Extract the (X, Y) coordinate from the center of the cell holding the provided text.  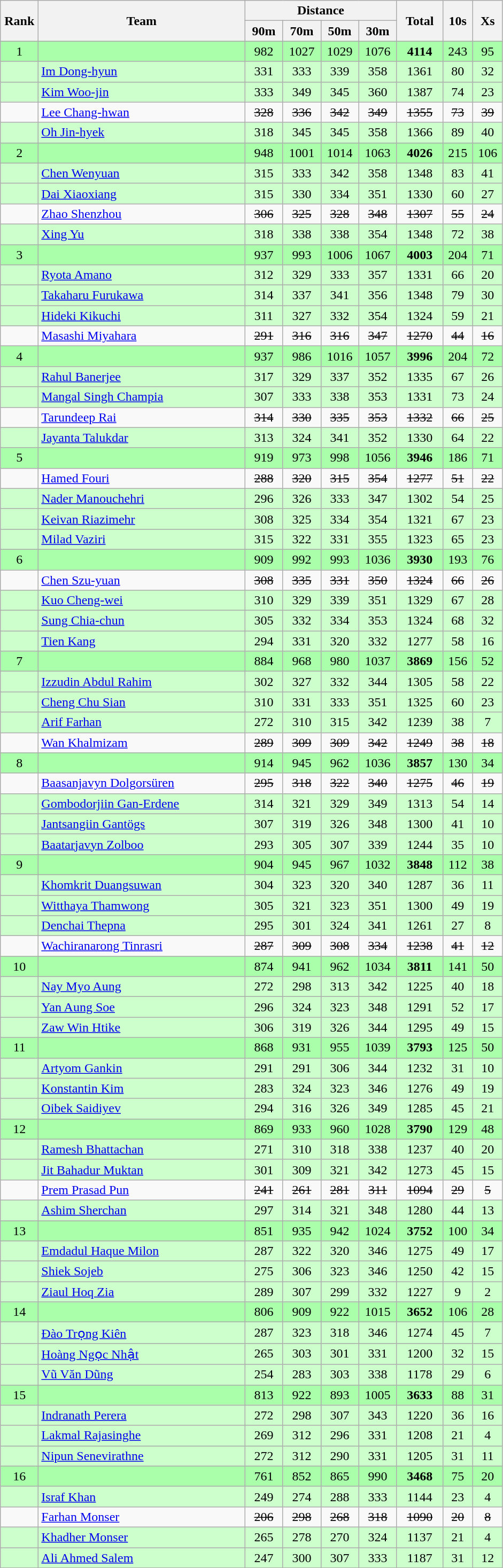
261 (301, 1190)
Đào Trọng Kiên (142, 1333)
1225 (420, 987)
95 (487, 51)
51 (458, 478)
986 (301, 356)
50m (340, 31)
64 (458, 438)
100 (458, 1230)
1144 (420, 1496)
Wachiranarong Tinrasri (142, 946)
1387 (420, 92)
48 (487, 1129)
1034 (377, 966)
1039 (377, 1048)
269 (264, 1436)
Tien Kang (142, 641)
865 (340, 1476)
1366 (420, 132)
Tarundeep Rai (142, 417)
1361 (420, 72)
Rank (19, 21)
1027 (301, 51)
1024 (377, 1230)
Farhan Monser (142, 1517)
1037 (377, 661)
1276 (420, 1088)
4114 (420, 51)
1200 (420, 1354)
919 (264, 458)
4003 (420, 255)
Xing Yu (142, 234)
241 (264, 1190)
76 (487, 559)
935 (301, 1230)
1274 (420, 1333)
955 (340, 1048)
254 (264, 1375)
Jit Bahadur Muktan (142, 1169)
Konstantin Kim (142, 1088)
Takaharu Furukawa (142, 295)
275 (264, 1271)
Mangal Singh Champia (142, 397)
297 (264, 1210)
35 (458, 844)
290 (340, 1456)
1307 (420, 214)
Zhao Shenzhou (142, 214)
3752 (420, 1230)
88 (458, 1395)
249 (264, 1496)
868 (264, 1048)
1238 (420, 946)
1232 (420, 1068)
980 (340, 661)
55 (458, 214)
1032 (377, 864)
Ziaul Hoq Zia (142, 1292)
Chen Wenyuan (142, 173)
Ashim Sherchan (142, 1210)
129 (458, 1129)
1178 (420, 1375)
Izzudin Abdul Rahim (142, 682)
1 (19, 51)
46 (458, 783)
193 (458, 559)
42 (458, 1271)
1287 (420, 885)
Nader Manouchehri (142, 498)
884 (264, 661)
Artyom Gankin (142, 1068)
Israf Khan (142, 1496)
247 (264, 1557)
30m (377, 31)
274 (301, 1496)
Kim Woo-jin (142, 92)
1227 (420, 1292)
Oibek Saidiyev (142, 1109)
Jayanta Talukdar (142, 438)
3811 (420, 966)
1067 (377, 255)
1244 (420, 844)
Sung Chia-chun (142, 621)
Distance (321, 11)
941 (301, 966)
967 (340, 864)
Prem Prasad Pun (142, 1190)
3468 (420, 1476)
1305 (420, 682)
Total (420, 21)
1137 (420, 1537)
270 (340, 1537)
3793 (420, 1048)
874 (264, 966)
1208 (420, 1436)
1295 (420, 1027)
79 (458, 295)
39 (487, 112)
70m (301, 31)
Shiek Sojeb (142, 1271)
59 (458, 316)
1001 (301, 153)
1325 (420, 702)
356 (377, 295)
1090 (420, 1517)
1056 (377, 458)
156 (458, 661)
Jantsangiin Gantögs (142, 824)
893 (340, 1395)
931 (301, 1048)
317 (264, 377)
206 (264, 1517)
350 (377, 580)
3 (19, 255)
942 (340, 1230)
3857 (420, 763)
1250 (420, 1271)
302 (264, 682)
1237 (420, 1149)
1261 (420, 926)
Vũ Văn Dũng (142, 1375)
1063 (377, 153)
Lee Chang-hwan (142, 112)
1094 (420, 1190)
Dai Xiaoxiang (142, 193)
1332 (420, 417)
300 (301, 1557)
1076 (377, 51)
Emdadul Haque Milon (142, 1251)
Milad Vaziri (142, 539)
Khomkrit Duangsuwan (142, 885)
74 (458, 92)
65 (458, 539)
992 (301, 559)
Ryota Amano (142, 275)
130 (458, 763)
80 (458, 72)
Denchai Thepna (142, 926)
1220 (420, 1415)
293 (264, 844)
343 (377, 1415)
Keivan Riazimehr (142, 519)
10s (458, 21)
1205 (420, 1456)
869 (264, 1129)
278 (301, 1537)
Nipun Senevirathne (142, 1456)
Im Dong-hyun (142, 72)
968 (301, 661)
1273 (420, 1169)
1239 (420, 722)
904 (264, 864)
3848 (420, 864)
125 (458, 1048)
761 (264, 1476)
1057 (377, 356)
948 (264, 153)
1280 (420, 1210)
89 (458, 132)
1270 (420, 336)
852 (301, 1476)
336 (301, 112)
3790 (420, 1129)
357 (377, 275)
1355 (420, 112)
112 (458, 864)
75 (458, 1476)
268 (340, 1517)
Hamed Fouri (142, 478)
1015 (377, 1312)
1285 (420, 1109)
1329 (420, 600)
806 (264, 1312)
30 (487, 295)
90m (264, 31)
83 (458, 173)
299 (340, 1292)
360 (377, 92)
Khadher Monser (142, 1537)
990 (377, 1476)
1016 (340, 356)
1029 (340, 51)
1335 (420, 377)
973 (301, 458)
141 (458, 966)
Baatarjavyn Zolboo (142, 844)
281 (340, 1190)
3869 (420, 661)
Hideki Kikuchi (142, 316)
Oh Jin-hyek (142, 132)
982 (264, 51)
Xs (487, 21)
Chen Szu-yuan (142, 580)
1028 (377, 1129)
914 (264, 763)
1321 (420, 519)
Kuo Cheng-wei (142, 600)
1187 (420, 1557)
813 (264, 1395)
Cheng Chu Sian (142, 702)
271 (264, 1149)
215 (458, 153)
3946 (420, 458)
1006 (340, 255)
Team (142, 21)
1249 (420, 743)
186 (458, 458)
1313 (420, 803)
1323 (420, 539)
Witthaya Thamwong (142, 906)
1302 (420, 498)
1005 (377, 1395)
3633 (420, 1395)
Gombodorjiin Gan-Erdene (142, 803)
933 (301, 1129)
960 (340, 1129)
998 (340, 458)
Indranath Perera (142, 1415)
3930 (420, 559)
Rahul Banerjee (142, 377)
68 (458, 621)
Ali Ahmed Salem (142, 1557)
Zaw Win Htike (142, 1027)
851 (264, 1230)
1291 (420, 1007)
1014 (340, 153)
Arif Farhan (142, 722)
4026 (420, 153)
Ramesh Bhattachan (142, 1149)
Hoàng Ngọc Nhật (142, 1354)
Lakmal Rajasinghe (142, 1436)
Masashi Miyahara (142, 336)
3652 (420, 1312)
243 (458, 51)
3996 (420, 356)
Baasanjavyn Dolgorsüren (142, 783)
304 (264, 885)
Nay Myo Aung (142, 987)
Wan Khalmizam (142, 743)
355 (377, 539)
Yan Aung Soe (142, 1007)
